Locate the cell with the specified text and output its (X, Y) center coordinate. 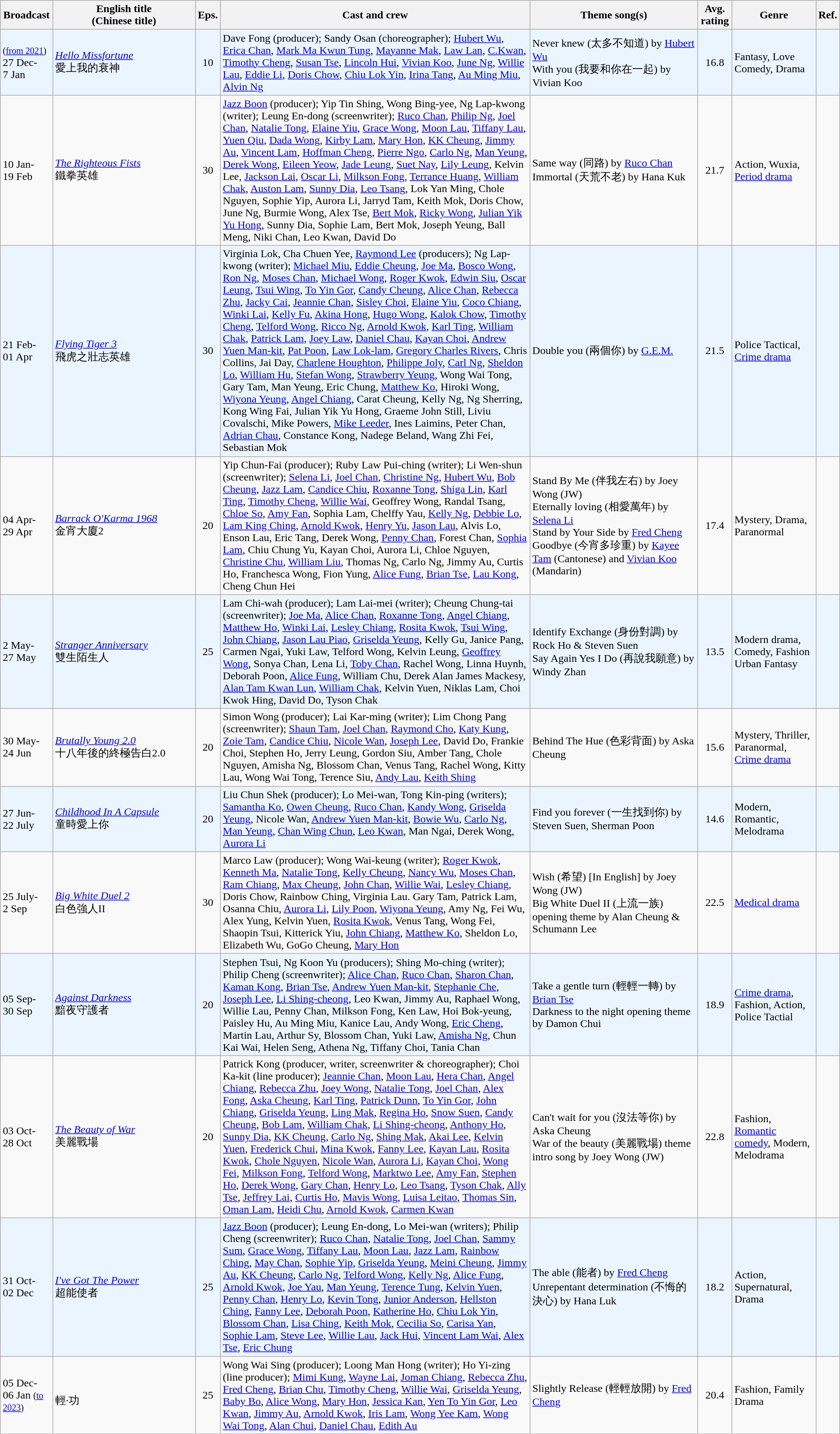
Genre (774, 15)
Theme song(s) (614, 15)
2 May-27 May (27, 651)
13.5 (715, 651)
10 (208, 62)
Double you (兩個你) by G.E.M. (614, 351)
Find you forever (一生找到你) by Steven Suen, Sherman Poon (614, 819)
03 Oct-28 Oct (27, 1137)
Barrack O'Karma 1968 金宵大廈2 (124, 525)
I've Got The Power 超能使者 (124, 1287)
Fantasy, Love Comedy, Drama (774, 62)
Eps. (208, 15)
27 Jun- 22 July (27, 819)
The Righteous Fists 鐵拳英雄 (124, 171)
Police Tactical, Crime drama (774, 351)
Broadcast (27, 15)
Fashion, Romantic comedy, Modern, Melodrama (774, 1137)
22.5 (715, 903)
Big White Duel 2 白色強人II (124, 903)
16.8 (715, 62)
Can't wait for you (沒法等你) by Aska CheungWar of the beauty (美麗戰場) theme intro song by Joey Wong (JW) (614, 1137)
20.4 (715, 1395)
Behind The Hue (色彩背面) by Aska Cheung (614, 748)
English title (Chinese title) (124, 15)
31 Oct-02 Dec (27, 1287)
Hello Missfortune 愛上我的衰神 (124, 62)
Brutally Young 2.0 十八年後的終極告白2.0 (124, 748)
Mystery, Thriller, Paranormal, Crime drama (774, 748)
Modern, Romantic, Melodrama (774, 819)
10 Jan-19 Feb (27, 171)
Avg. rating (715, 15)
Mystery, Drama, Paranormal (774, 525)
Modern drama, Comedy, Fashion Urban Fantasy (774, 651)
Same way (同路) by Ruco ChanImmortal (天荒不老) by Hana Kuk (614, 171)
Childhood In A Capsule 童時愛上你 (124, 819)
The able (能者) by Fred ChengUnrepentant determination (不悔的決心) by Hana Luk (614, 1287)
Against Darkness 黯夜守護者 (124, 1004)
21 Feb-01 Apr (27, 351)
21.7 (715, 171)
17.4 (715, 525)
Wish (希望) [In English] by Joey Wong (JW)Big White Duel II (上流一族) opening theme by Alan Cheung & Schumann Lee (614, 903)
Identify Exchange (身份對調) by Rock Ho & Steven SuenSay Again Yes I Do (再說我願意) by Windy Zhan (614, 651)
輕·功 (124, 1395)
30 May-24 Jun (27, 748)
04 Apr-29 Apr (27, 525)
Crime drama, Fashion, Action, Police Tactial (774, 1004)
The Beauty of War 美麗戰場 (124, 1137)
Cast and crew (375, 15)
22.8 (715, 1137)
Take a gentle turn (輕輕一轉) by Brian TseDarkness to the night opening theme by Damon Chui (614, 1004)
Fashion, Family Drama (774, 1395)
Flying Tiger 3 飛虎之壯志英雄 (124, 351)
18.9 (715, 1004)
25 July-2 Sep (27, 903)
Action, Wuxia, Period drama (774, 171)
Never knew (太多不知道) by Hubert WuWith you (我要和你在一起) by Vivian Koo (614, 62)
05 Dec-06 Jan (to 2023) (27, 1395)
15.6 (715, 748)
Action, Supernatural, Drama (774, 1287)
(from 2021)27 Dec- 7 Jan (27, 62)
14.6 (715, 819)
21.5 (715, 351)
Ref. (827, 15)
Medical drama (774, 903)
Stranger Anniversary 雙生陌生人 (124, 651)
05 Sep-30 Sep (27, 1004)
18.2 (715, 1287)
Slightly Release (輕輕放開) by Fred Cheng (614, 1395)
